Return the (X, Y) coordinate for the center point of the cell that contains the specified text.  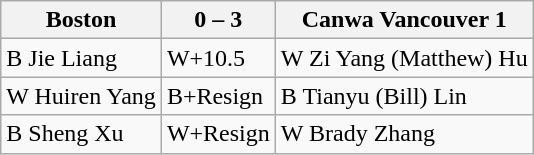
B+Resign (218, 96)
Canwa Vancouver 1 (404, 20)
B Tianyu (Bill) Lin (404, 96)
W Brady Zhang (404, 134)
Boston (82, 20)
W+10.5 (218, 58)
B Jie Liang (82, 58)
W Huiren Yang (82, 96)
0 – 3 (218, 20)
W+Resign (218, 134)
W Zi Yang (Matthew) Hu (404, 58)
B Sheng Xu (82, 134)
